Search for the cell housing the specified text and yield its (x, y) center coordinate. 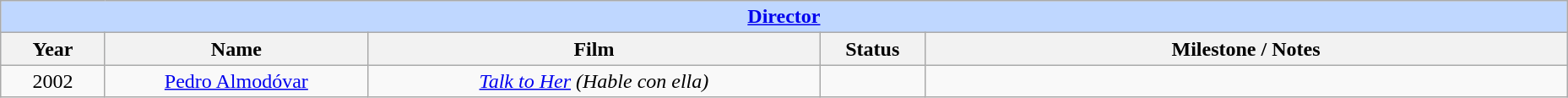
Name (236, 49)
Year (53, 49)
Milestone / Notes (1246, 49)
Pedro Almodóvar (236, 81)
Talk to Her (Hable con ella) (594, 81)
Film (594, 49)
Status (872, 49)
Director (784, 17)
2002 (53, 81)
